Find where the given text appears and provide that cell's center as (X, Y) coordinate. 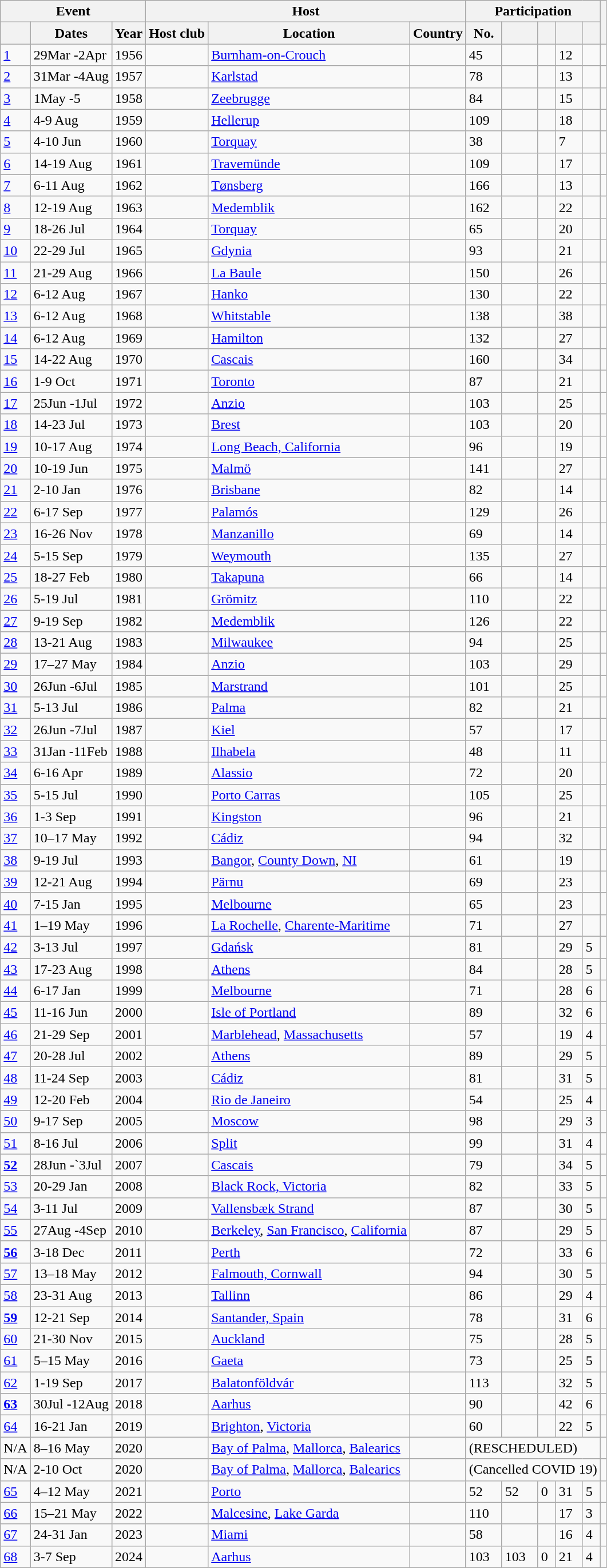
2008 (129, 1187)
14-22 Aug (71, 360)
2023 (129, 1535)
1967 (129, 295)
31Jan -11Feb (71, 751)
2000 (129, 1013)
99 (484, 1143)
Malcesine, Lake Garda (309, 1513)
2007 (129, 1165)
Vallensbæk Strand (309, 1208)
2004 (129, 1100)
10 (15, 250)
24-31 Jan (71, 1535)
26Jun -6Jul (71, 686)
1975 (129, 468)
4-10 Jun (71, 142)
8-16 Jul (71, 1143)
Long Beach, California (309, 447)
18-27 Feb (71, 577)
1994 (129, 882)
Weymouth (309, 555)
9 (15, 229)
Falmouth, Cornwall (309, 1273)
Santander, Spain (309, 1317)
1971 (129, 381)
1996 (129, 925)
2-10 Jan (71, 490)
40 (15, 904)
1977 (129, 512)
2005 (129, 1121)
1959 (129, 120)
2011 (129, 1252)
Tønsberg (309, 185)
28Jun -`3Jul (71, 1165)
15–21 May (71, 1513)
113 (484, 1383)
1969 (129, 338)
5–15 May (71, 1361)
(Cancelled COVID 19) (533, 1470)
1995 (129, 904)
Participation (533, 11)
12-20 Feb (71, 1100)
Hamilton (309, 338)
Location (309, 33)
27Aug -4Sep (71, 1230)
51 (15, 1143)
47 (15, 1056)
36 (15, 817)
Alassio (309, 773)
37 (15, 838)
1984 (129, 664)
6-11 Aug (71, 185)
2024 (129, 1557)
39 (15, 882)
1 (15, 55)
2015 (129, 1339)
5-15 Jul (71, 795)
63 (15, 1404)
1997 (129, 947)
1987 (129, 730)
Black Rock, Victoria (309, 1187)
41 (15, 925)
1968 (129, 316)
Dates (71, 33)
12-21 Sep (71, 1317)
2012 (129, 1273)
1981 (129, 599)
2019 (129, 1426)
Berkeley, San Francisco, California (309, 1230)
1May -5 (71, 98)
90 (484, 1404)
Marstrand (309, 686)
9-19 Jul (71, 860)
24 (15, 555)
56 (15, 1252)
126 (484, 620)
Pärnu (309, 882)
Whitstable (309, 316)
162 (484, 207)
2009 (129, 1208)
2022 (129, 1513)
9-19 Sep (71, 620)
16-26 Nov (71, 534)
1965 (129, 250)
1976 (129, 490)
10-17 Aug (71, 447)
(RESCHEDULED) (533, 1448)
132 (484, 338)
2-10 Oct (71, 1470)
1972 (129, 403)
1985 (129, 686)
Grömitz (309, 599)
6-17 Sep (71, 512)
129 (484, 512)
64 (15, 1426)
1964 (129, 229)
101 (484, 686)
La Baule (309, 273)
130 (484, 295)
12-21 Aug (71, 882)
2013 (129, 1295)
1-9 Oct (71, 381)
1983 (129, 643)
75 (484, 1339)
La Rochelle, Charente-Maritime (309, 925)
93 (484, 250)
Host club (177, 33)
1–19 May (71, 925)
7-15 Jan (71, 904)
17–27 May (71, 664)
44 (15, 991)
8–16 May (71, 1448)
86 (484, 1295)
55 (15, 1230)
Takapuna (309, 577)
2016 (129, 1361)
10-19 Jun (71, 468)
Balatonföldvár (309, 1383)
30Jul -12Aug (71, 1404)
150 (484, 273)
67 (15, 1535)
138 (484, 316)
1978 (129, 534)
1998 (129, 969)
11-24 Sep (71, 1078)
Year (129, 33)
Burnham-on-Crouch (309, 55)
79 (484, 1165)
1-3 Sep (71, 817)
68 (15, 1557)
Manzanillo (309, 534)
13-21 Aug (71, 643)
Malmö (309, 468)
Tallinn (309, 1295)
17-23 Aug (71, 969)
Brighton, Victoria (309, 1426)
11-16 Jun (71, 1013)
4-9 Aug (71, 120)
1993 (129, 860)
73 (484, 1361)
50 (15, 1121)
10–17 May (71, 838)
Hanko (309, 295)
1963 (129, 207)
2017 (129, 1383)
35 (15, 795)
21-29 Aug (71, 273)
Milwaukee (309, 643)
Bangor, County Down, NI (309, 860)
29Mar -2Apr (71, 55)
166 (484, 185)
Karlstad (309, 77)
135 (484, 555)
25Jun -1Jul (71, 403)
1990 (129, 795)
No. (484, 33)
53 (15, 1187)
14-19 Aug (71, 164)
6-17 Jan (71, 991)
3-7 Sep (71, 1557)
6-16 Apr (71, 773)
160 (484, 360)
141 (484, 468)
Palma (309, 708)
Moscow (309, 1121)
23-31 Aug (71, 1295)
2014 (129, 1317)
46 (15, 1034)
20-28 Jul (71, 1056)
3-18 Dec (71, 1252)
Gdynia (309, 250)
Isle of Portland (309, 1013)
1957 (129, 77)
Toronto (309, 381)
21-29 Sep (71, 1034)
Zeebrugge (309, 98)
2002 (129, 1056)
2018 (129, 1404)
Rio de Janeiro (309, 1100)
1979 (129, 555)
Miami (309, 1535)
59 (15, 1317)
Auckland (309, 1339)
Ilhabela (309, 751)
1986 (129, 708)
Host (306, 11)
Marblehead, Massachusetts (309, 1034)
1988 (129, 751)
1989 (129, 773)
9-17 Sep (71, 1121)
2001 (129, 1034)
105 (484, 795)
62 (15, 1383)
1970 (129, 360)
1958 (129, 98)
1991 (129, 817)
1974 (129, 447)
1980 (129, 577)
98 (484, 1121)
Brest (309, 425)
31Mar -4Aug (71, 77)
1999 (129, 991)
Travemünde (309, 164)
3-13 Jul (71, 947)
2006 (129, 1143)
1982 (129, 620)
18-26 Jul (71, 229)
43 (15, 969)
2010 (129, 1230)
Event (73, 11)
Hellerup (309, 120)
Porto Carras (309, 795)
Porto (309, 1491)
Palamós (309, 512)
Kiel (309, 730)
5-19 Jul (71, 599)
Kingston (309, 817)
1992 (129, 838)
26Jun -7Jul (71, 730)
2021 (129, 1491)
1960 (129, 142)
Perth (309, 1252)
Gdańsk (309, 947)
22-29 Jul (71, 250)
2 (15, 77)
1973 (129, 425)
8 (15, 207)
20-29 Jan (71, 1187)
5-13 Jul (71, 708)
1956 (129, 55)
1961 (129, 164)
21-30 Nov (71, 1339)
4–12 May (71, 1491)
5-15 Sep (71, 555)
Gaeta (309, 1361)
1962 (129, 185)
14-23 Jul (71, 425)
13–18 May (71, 1273)
Country (438, 33)
1-19 Sep (71, 1383)
49 (15, 1100)
Split (309, 1143)
1966 (129, 273)
Brisbane (309, 490)
12-19 Aug (71, 207)
2003 (129, 1078)
16-21 Jan (71, 1426)
3-11 Jul (71, 1208)
